From the cell containing the given text, extract its center point as [x, y] coordinate. 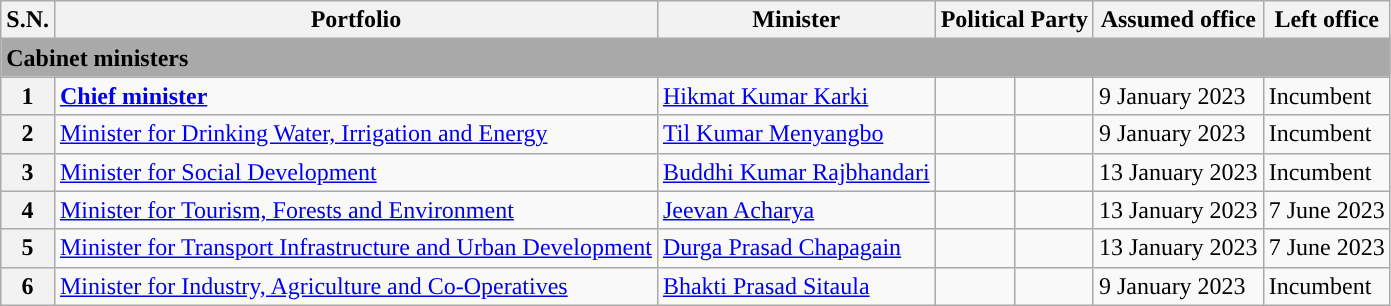
5 [28, 248]
Assumed office [1178, 20]
Minister for Transport Infrastructure and Urban Development [356, 248]
Buddhi Kumar Rajbhandari [796, 172]
4 [28, 210]
S.N. [28, 20]
Political Party [1014, 20]
6 [28, 286]
Minister for Drinking Water, Irrigation and Energy [356, 134]
Left office [1326, 20]
Cabinet ministers [696, 58]
1 [28, 96]
Chief minister [356, 96]
3 [28, 172]
Til Kumar Menyangbo [796, 134]
Hikmat Kumar Karki [796, 96]
Minister for Tourism, Forests and Environment [356, 210]
Durga Prasad Chapagain [796, 248]
2 [28, 134]
Jeevan Acharya [796, 210]
Minister [796, 20]
Bhakti Prasad Sitaula [796, 286]
Minister for Social Development [356, 172]
Minister for Industry, Agriculture and Co-Operatives [356, 286]
Portfolio [356, 20]
